Find where the given text appears and provide that cell's center as [x, y] coordinate. 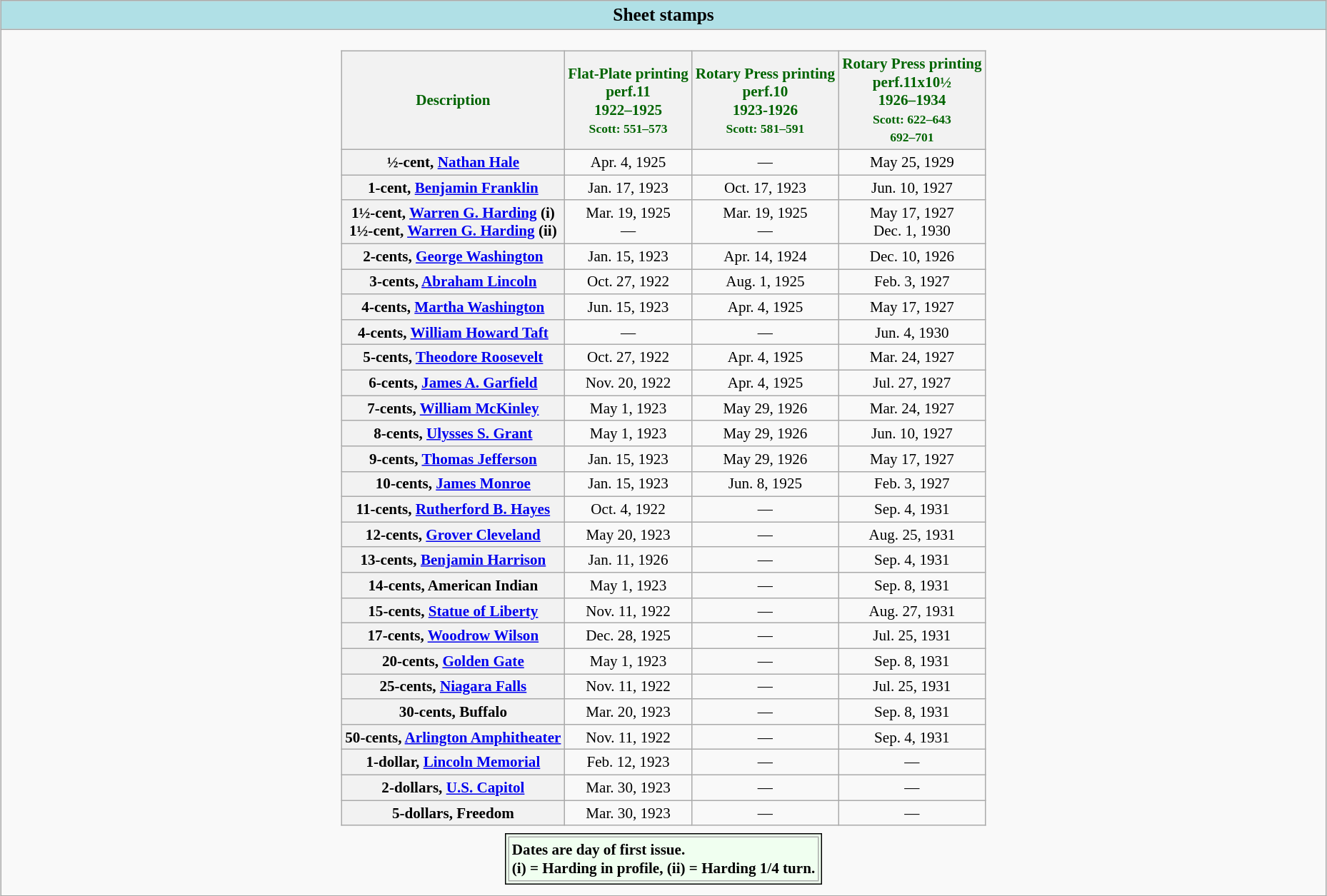
4-cents, Martha Washington [453, 307]
Sheet stamps [664, 15]
15-cents, Statue of Liberty [453, 610]
Jan. 17, 1923 [628, 187]
17-cents, Woodrow Wilson [453, 635]
May 20, 1923 [628, 534]
Rotary Press printingperf.101923-1926Scott: 581–591 [766, 100]
1-dollar, Lincoln Memorial [453, 762]
5-dollars, Freedom [453, 812]
4-cents, William Howard Taft [453, 331]
12-cents, Grover Cleveland [453, 534]
Aug. 25, 1931 [911, 534]
Aug. 27, 1931 [911, 610]
Jun. 4, 1930 [911, 331]
Oct. 17, 1923 [766, 187]
Dec. 10, 1926 [911, 256]
30-cents, Buffalo [453, 711]
3-cents, Abraham Lincoln [453, 281]
Jul. 27, 1927 [911, 383]
Rotary Press printingperf.11x10½1926–1934Scott: 622–643692–701 [911, 100]
Flat-Plate printingperf.111922–1925Scott: 551–573 [628, 100]
1½-cent, Warren G. Harding (i)1½-cent, Warren G. Harding (ii) [453, 221]
Aug. 1, 1925 [766, 281]
Description [453, 100]
Dates are day of first issue.(i) = Harding in profile, (ii) = Harding 1/4 turn. [663, 859]
13-cents, Benjamin Harrison [453, 560]
May 17, 1927 Dec. 1, 1930 [911, 221]
Nov. 20, 1922 [628, 383]
½-cent, Nathan Hale [453, 161]
7-cents, William McKinley [453, 408]
Oct. 4, 1922 [628, 510]
9-cents, Thomas Jefferson [453, 458]
5-cents, Theodore Roosevelt [453, 357]
14-cents, American Indian [453, 585]
2-cents, George Washington [453, 256]
11-cents, Rutherford B. Hayes [453, 510]
Jun. 15, 1923 [628, 307]
2-dollars, U.S. Capitol [453, 787]
May 25, 1929 [911, 161]
25-cents, Niagara Falls [453, 687]
1-cent, Benjamin Franklin [453, 187]
Jan. 11, 1926 [628, 560]
Apr. 14, 1924 [766, 256]
8-cents, Ulysses S. Grant [453, 433]
20-cents, Golden Gate [453, 661]
Jun. 8, 1925 [766, 484]
50-cents, Arlington Amphitheater [453, 737]
Dec. 28, 1925 [628, 635]
Mar. 20, 1923 [628, 711]
Feb. 12, 1923 [628, 762]
10-cents, James Monroe [453, 484]
6-cents, James A. Garfield [453, 383]
